Determine the (x, y) coordinate at the center of the cell enclosing the given text.  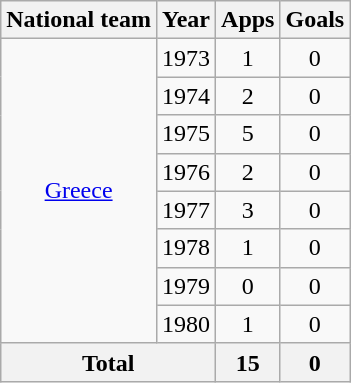
Total (108, 362)
Year (186, 20)
1980 (186, 324)
15 (248, 362)
1976 (186, 172)
Greece (79, 191)
National team (79, 20)
5 (248, 134)
Goals (315, 20)
1974 (186, 96)
1978 (186, 248)
1975 (186, 134)
1973 (186, 58)
3 (248, 210)
1979 (186, 286)
1977 (186, 210)
Apps (248, 20)
